Locate the cell with the specified text and output its [X, Y] center coordinate. 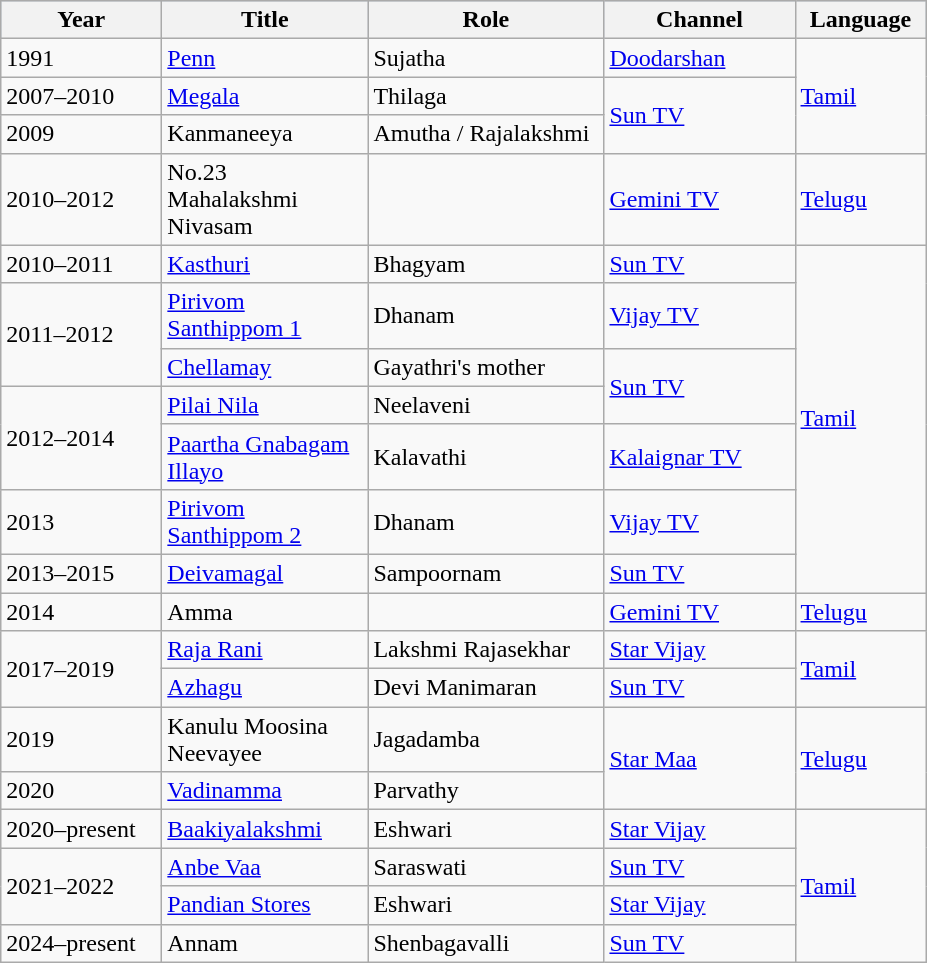
2007–2010 [82, 96]
Kanulu Moosina Neevayee [265, 740]
Jagadamba [486, 740]
Raja Rani [265, 650]
2010–2012 [82, 199]
Shenbagavalli [486, 943]
Sampoornam [486, 573]
Neelaveni [486, 405]
1991 [82, 58]
2013–2015 [82, 573]
2020 [82, 791]
No.23 Mahalakshmi Nivasam [265, 199]
Amma [265, 611]
Kalavathi [486, 456]
2013 [82, 522]
2009 [82, 134]
2019 [82, 740]
Baakiyalakshmi [265, 829]
Penn [265, 58]
Saraswati [486, 867]
Sujatha [486, 58]
Lakshmi Rajasekhar [486, 650]
Doodarshan [700, 58]
2017–2019 [82, 669]
2014 [82, 611]
Parvathy [486, 791]
Pandian Stores [265, 905]
Thilaga [486, 96]
2012–2014 [82, 438]
Azhagu [265, 688]
Vadinamma [265, 791]
Pilai Nila [265, 405]
Star Maa [700, 758]
Kanmaneeya [265, 134]
Deivamagal [265, 573]
2011–2012 [82, 334]
2010–2011 [82, 264]
Role [486, 20]
Amutha / Rajalakshmi [486, 134]
Pirivom Santhippom 1 [265, 316]
Bhagyam [486, 264]
Paartha Gnabagam Illayo [265, 456]
Annam [265, 943]
Anbe Vaa [265, 867]
2021–2022 [82, 886]
2020–present [82, 829]
Language [860, 20]
Gayathri's mother [486, 367]
Title [265, 20]
2024–present [82, 943]
Pirivom Santhippom 2 [265, 522]
Channel [700, 20]
Kalaignar TV [700, 456]
Chellamay [265, 367]
Devi Manimaran [486, 688]
Megala [265, 96]
Year [82, 20]
Kasthuri [265, 264]
